Detect which cell encompasses the target text, then output its [x, y] center coordinate. 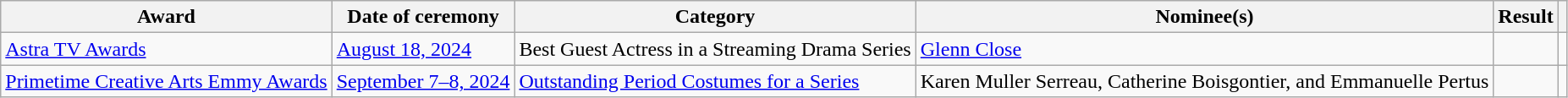
Astra TV Awards [166, 49]
September 7–8, 2024 [423, 81]
Karen Muller Serreau, Catherine Boisgontier, and Emmanuelle Pertus [1205, 81]
Outstanding Period Costumes for a Series [715, 81]
Best Guest Actress in a Streaming Drama Series [715, 49]
Primetime Creative Arts Emmy Awards [166, 81]
Nominee(s) [1205, 17]
Date of ceremony [423, 17]
Category [715, 17]
Glenn Close [1205, 49]
Result [1526, 17]
Award [166, 17]
August 18, 2024 [423, 49]
